Locate the cell with the specified text and output its (x, y) center coordinate. 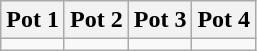
Pot 4 (224, 20)
Pot 2 (96, 20)
Pot 3 (160, 20)
Pot 1 (33, 20)
